Provide the [x, y] coordinate of the cell's center where the given text is located.  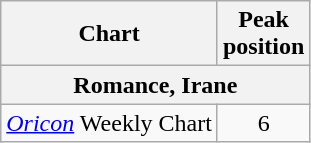
Oricon Weekly Chart [110, 123]
Peakposition [263, 34]
6 [263, 123]
Chart [110, 34]
Romance, Irane [156, 85]
